Locate the cell with the specified text and output its (x, y) center coordinate. 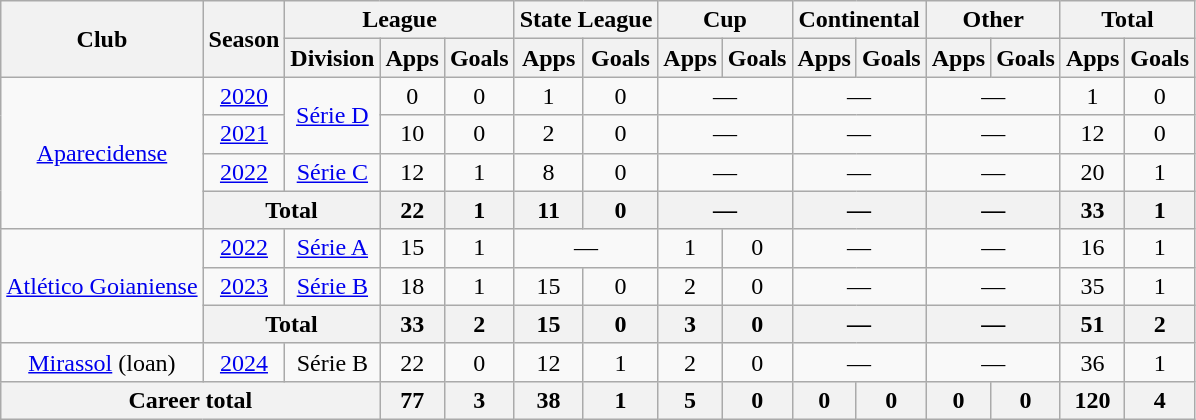
18 (412, 286)
Atlético Goianiense (102, 286)
38 (548, 400)
2024 (244, 362)
Aparecidense (102, 153)
Série C (332, 172)
Division (332, 58)
Série A (332, 248)
36 (1092, 362)
8 (548, 172)
Club (102, 39)
10 (412, 134)
Continental (859, 20)
20 (1092, 172)
77 (412, 400)
2023 (244, 286)
Série D (332, 115)
Mirassol (loan) (102, 362)
Cup (725, 20)
35 (1092, 286)
16 (1092, 248)
4 (1160, 400)
Season (244, 39)
Other (993, 20)
51 (1092, 324)
2020 (244, 96)
11 (548, 210)
120 (1092, 400)
2021 (244, 134)
State League (586, 20)
League (400, 20)
5 (690, 400)
Career total (190, 400)
